Return (X, Y) of the center of cell containing provided text 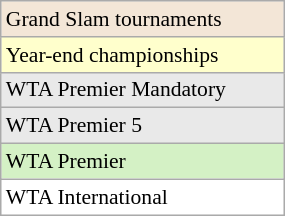
WTA International (142, 197)
Grand Slam tournaments (142, 19)
Year-end championships (142, 55)
WTA Premier Mandatory (142, 90)
WTA Premier 5 (142, 126)
WTA Premier (142, 162)
